Pinpoint the cell where the given text exists, returning its (X, Y) midpoint coordinate. 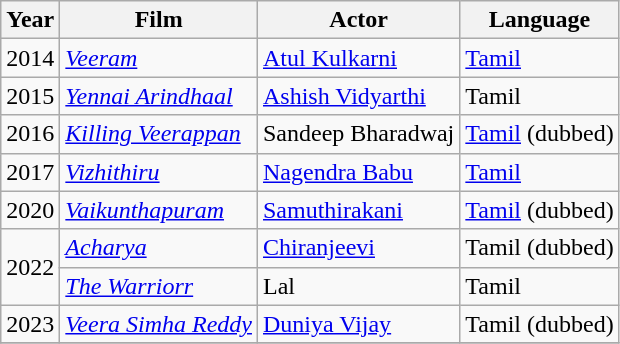
Language (540, 20)
The Warriorr (159, 286)
2016 (30, 134)
Killing Veerappan (159, 134)
2022 (30, 267)
Nagendra Babu (358, 172)
Atul Kulkarni (358, 58)
Actor (358, 20)
Year (30, 20)
Film (159, 20)
Ashish Vidyarthi (358, 96)
Vizhithiru (159, 172)
Veera Simha Reddy (159, 324)
2014 (30, 58)
Veeram (159, 58)
2017 (30, 172)
2020 (30, 210)
Chiranjeevi (358, 248)
Lal (358, 286)
Duniya Vijay (358, 324)
2023 (30, 324)
Yennai Arindhaal (159, 96)
Samuthirakani (358, 210)
2015 (30, 96)
Vaikunthapuram (159, 210)
Sandeep Bharadwaj (358, 134)
Acharya (159, 248)
